From the cell containing the given text, extract its center point as [X, Y] coordinate. 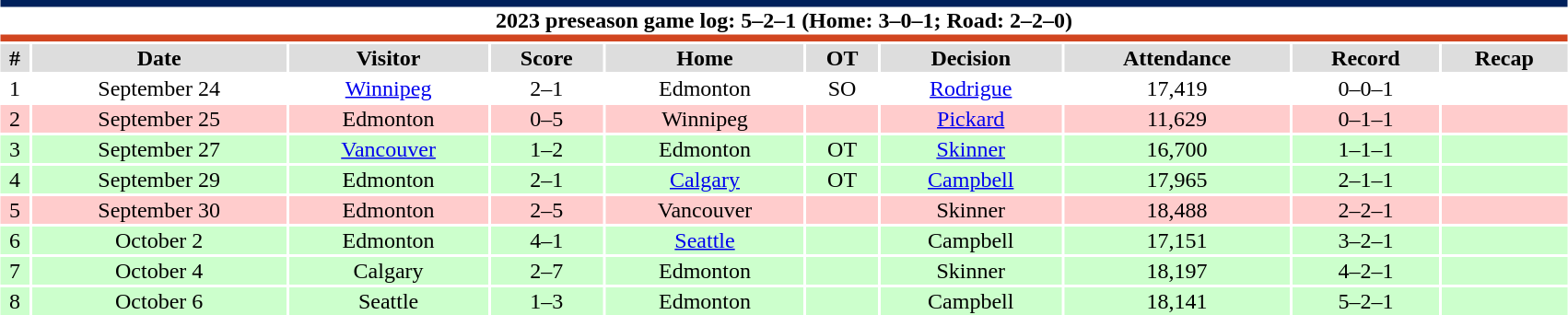
2–7 [546, 271]
6 [15, 240]
17,965 [1177, 180]
Attendance [1177, 58]
3 [15, 149]
4–1 [546, 240]
7 [15, 271]
0–1–1 [1365, 119]
11,629 [1177, 119]
October 6 [158, 301]
Record [1365, 58]
1–1–1 [1365, 149]
1–3 [546, 301]
# [15, 58]
0–0–1 [1365, 88]
September 24 [158, 88]
1–2 [546, 149]
17,419 [1177, 88]
September 27 [158, 149]
2–5 [546, 210]
18,488 [1177, 210]
16,700 [1177, 149]
September 30 [158, 210]
2–1–1 [1365, 180]
Recap [1505, 58]
18,141 [1177, 301]
2 [15, 119]
Decision [971, 58]
October 4 [158, 271]
5–2–1 [1365, 301]
Score [546, 58]
SO [842, 88]
17,151 [1177, 240]
September 25 [158, 119]
October 2 [158, 240]
Visitor [389, 58]
0–5 [546, 119]
2023 preseason game log: 5–2–1 (Home: 3–0–1; Road: 2–2–0) [784, 20]
3–2–1 [1365, 240]
Pickard [971, 119]
18,197 [1177, 271]
8 [15, 301]
Home [704, 58]
5 [15, 210]
1 [15, 88]
September 29 [158, 180]
2–2–1 [1365, 210]
4 [15, 180]
4–2–1 [1365, 271]
Rodrigue [971, 88]
Date [158, 58]
